Scan for the cell matching the given text and deliver its (X, Y) coordinate at center. 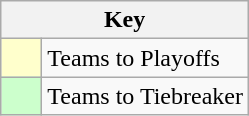
Key (125, 20)
Teams to Tiebreaker (146, 96)
Teams to Playoffs (146, 58)
